Capture the cell that displays the provided text and extract its [x, y] central coordinate. 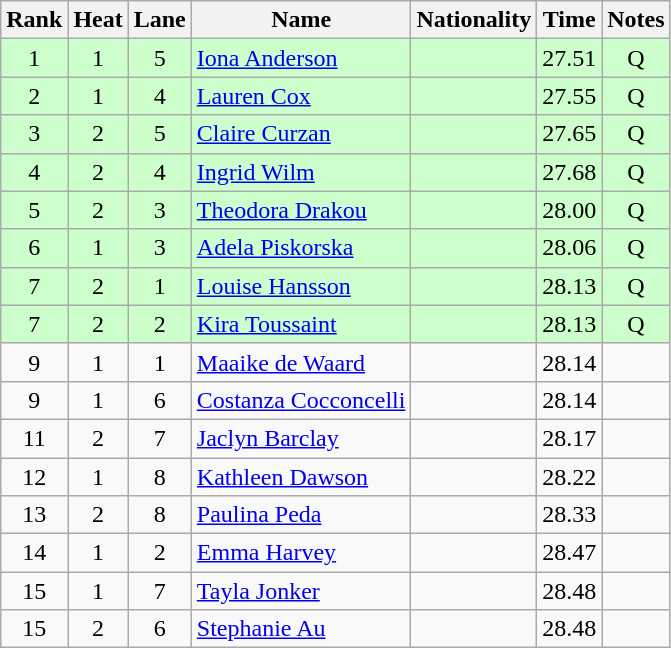
Rank [34, 20]
12 [34, 477]
Heat [98, 20]
Theodora Drakou [301, 210]
Louise Hansson [301, 286]
Paulina Peda [301, 515]
13 [34, 515]
Iona Anderson [301, 58]
Jaclyn Barclay [301, 438]
Tayla Jonker [301, 591]
Kathleen Dawson [301, 477]
27.55 [570, 96]
27.51 [570, 58]
Nationality [474, 20]
Name [301, 20]
Ingrid Wilm [301, 172]
Emma Harvey [301, 553]
11 [34, 438]
Maaike de Waard [301, 362]
28.17 [570, 438]
Claire Curzan [301, 134]
Stephanie Au [301, 629]
Kira Toussaint [301, 324]
Costanza Cocconcelli [301, 400]
Adela Piskorska [301, 248]
28.06 [570, 248]
Notes [636, 20]
27.65 [570, 134]
28.22 [570, 477]
28.33 [570, 515]
28.00 [570, 210]
Time [570, 20]
14 [34, 553]
27.68 [570, 172]
28.47 [570, 553]
Lane [160, 20]
Lauren Cox [301, 96]
